Determine the (x, y) coordinate at the center of the cell enclosing the given text.  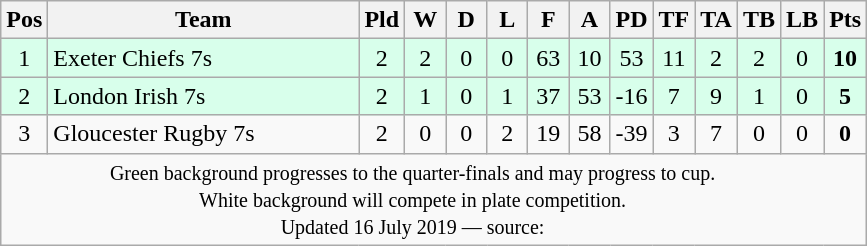
5 (846, 96)
LB (802, 20)
TA (716, 20)
-16 (632, 96)
19 (548, 134)
D (466, 20)
L (508, 20)
11 (674, 58)
W (426, 20)
TF (674, 20)
37 (548, 96)
Team (204, 20)
63 (548, 58)
A (590, 20)
F (548, 20)
Pld (382, 20)
Gloucester Rugby 7s (204, 134)
TB (758, 20)
58 (590, 134)
-39 (632, 134)
9 (716, 96)
PD (632, 20)
London Irish 7s (204, 96)
Pts (846, 20)
Exeter Chiefs 7s (204, 58)
Pos (24, 20)
